Locate the cell with the specified text and output its [x, y] center coordinate. 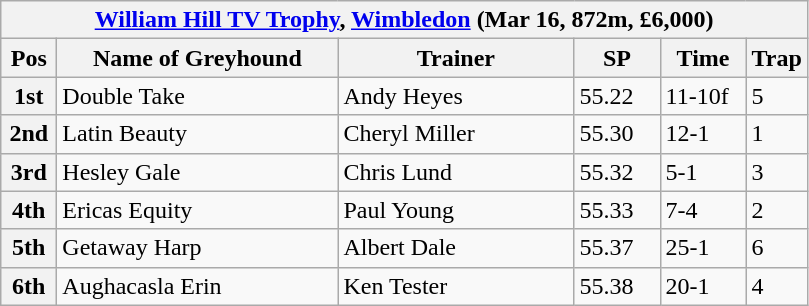
Ericas Equity [198, 210]
1st [29, 96]
12-1 [703, 134]
3 [776, 172]
55.33 [617, 210]
20-1 [703, 286]
6th [29, 286]
Name of Greyhound [198, 58]
Time [703, 58]
Andy Heyes [456, 96]
3rd [29, 172]
Pos [29, 58]
Chris Lund [456, 172]
William Hill TV Trophy, Wimbledon (Mar 16, 872m, £6,000) [404, 20]
25-1 [703, 248]
11-10f [703, 96]
1 [776, 134]
5 [776, 96]
Getaway Harp [198, 248]
55.37 [617, 248]
Aughacasla Erin [198, 286]
Ken Tester [456, 286]
55.38 [617, 286]
Cheryl Miller [456, 134]
5th [29, 248]
Trainer [456, 58]
SP [617, 58]
5-1 [703, 172]
55.32 [617, 172]
Paul Young [456, 210]
4th [29, 210]
2 [776, 210]
Trap [776, 58]
Albert Dale [456, 248]
6 [776, 248]
Hesley Gale [198, 172]
55.22 [617, 96]
7-4 [703, 210]
2nd [29, 134]
Latin Beauty [198, 134]
55.30 [617, 134]
Double Take [198, 96]
4 [776, 286]
